Determine the (x, y) coordinate at the center of the cell enclosing the given text.  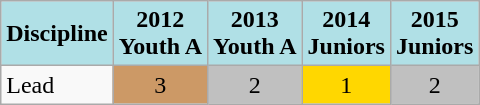
1 (346, 85)
2013Youth A (255, 34)
2012Youth A (160, 34)
3 (160, 85)
Discipline (57, 34)
2015Juniors (434, 34)
2014Juniors (346, 34)
Lead (57, 85)
